Pinpoint the cell where the given text exists, returning its [X, Y] midpoint coordinate. 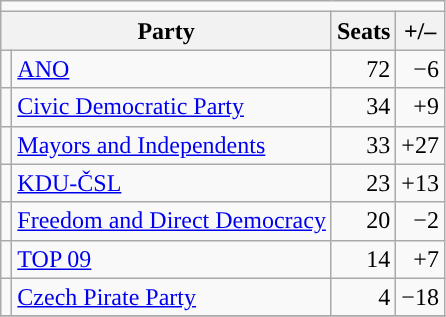
+9 [420, 107]
Freedom and Direct Democracy [172, 221]
−6 [420, 69]
Czech Pirate Party [172, 297]
Party [166, 31]
34 [363, 107]
20 [363, 221]
72 [363, 69]
ANO [172, 69]
TOP 09 [172, 259]
33 [363, 145]
−18 [420, 297]
Mayors and Independents [172, 145]
+27 [420, 145]
+/– [420, 31]
14 [363, 259]
Seats [363, 31]
−2 [420, 221]
4 [363, 297]
Civic Democratic Party [172, 107]
+7 [420, 259]
+13 [420, 183]
KDU-ČSL [172, 183]
23 [363, 183]
